Locate the cell with the specified text and output its [X, Y] center coordinate. 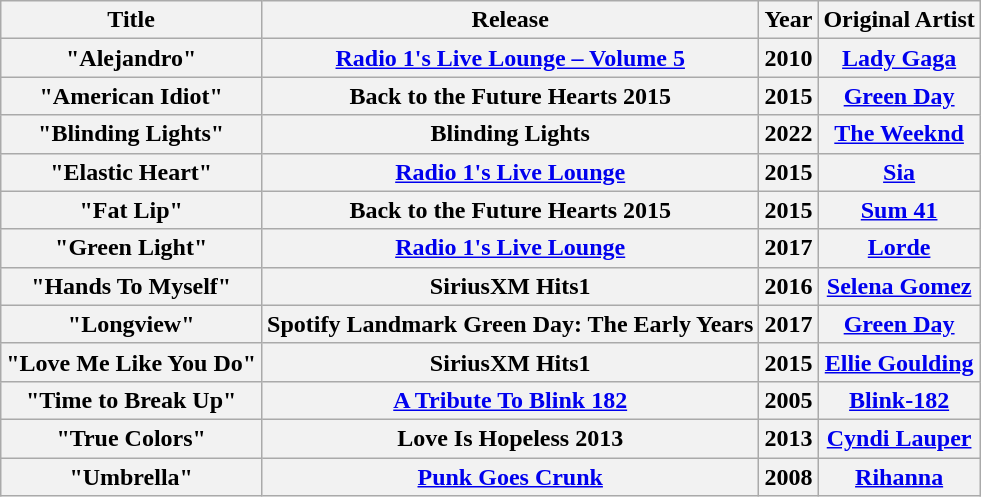
2016 [788, 286]
"Love Me Like You Do" [132, 362]
Lady Gaga [899, 58]
2022 [788, 134]
2013 [788, 438]
"Fat Lip" [132, 210]
Lorde [899, 248]
"Longview" [132, 324]
"Blinding Lights" [132, 134]
"Alejandro" [132, 58]
"American Idiot" [132, 96]
Radio 1's Live Lounge – Volume 5 [510, 58]
"Elastic Heart" [132, 172]
Original Artist [899, 20]
The Weeknd [899, 134]
Ellie Goulding [899, 362]
"Green Light" [132, 248]
2010 [788, 58]
Blinding Lights [510, 134]
Rihanna [899, 477]
"Hands To Myself" [132, 286]
Love Is Hopeless 2013 [510, 438]
Title [132, 20]
Punk Goes Crunk [510, 477]
Blink-182 [899, 400]
Cyndi Lauper [899, 438]
Release [510, 20]
"True Colors" [132, 438]
A Tribute To Blink 182 [510, 400]
Sum 41 [899, 210]
Selena Gomez [899, 286]
Spotify Landmark Green Day: The Early Years [510, 324]
"Umbrella" [132, 477]
"Time to Break Up" [132, 400]
Sia [899, 172]
Year [788, 20]
2008 [788, 477]
2005 [788, 400]
